Search for the cell housing the specified text and yield its (X, Y) center coordinate. 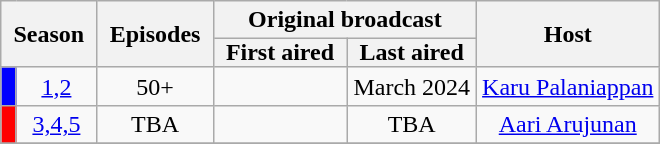
Episodes (155, 34)
3,4,5 (56, 124)
Host (568, 34)
1,2 (56, 86)
March 2024 (412, 86)
Original broadcast (344, 20)
50+ (155, 86)
Season (49, 34)
Karu Palaniappan (568, 86)
Aari Arujunan (568, 124)
First aired (280, 53)
Last aired (412, 53)
